Find where the given text appears and provide that cell's center as (X, Y) coordinate. 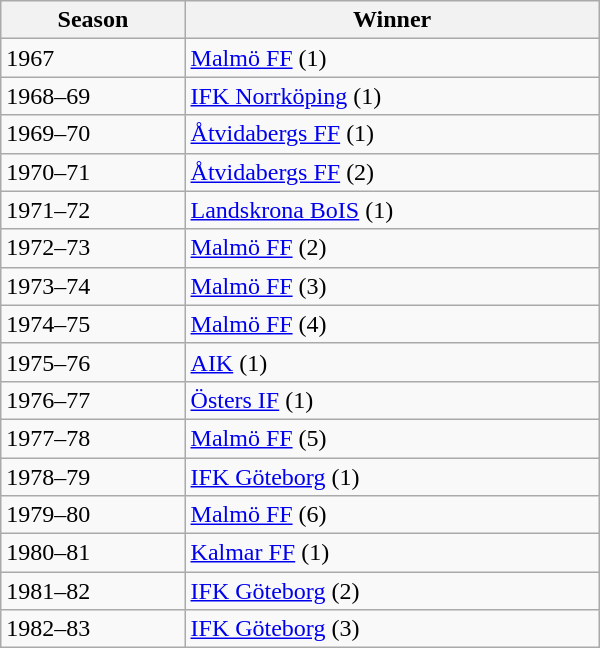
Kalmar FF (1) (392, 553)
1973–74 (93, 286)
1967 (93, 58)
IFK Göteborg (3) (392, 629)
1971–72 (93, 210)
Malmö FF (5) (392, 438)
Malmö FF (4) (392, 324)
Winner (392, 20)
1979–80 (93, 515)
1980–81 (93, 553)
1982–83 (93, 629)
IFK Göteborg (1) (392, 477)
AIK (1) (392, 362)
1978–79 (93, 477)
1977–78 (93, 438)
1969–70 (93, 134)
Åtvidabergs FF (1) (392, 134)
Landskrona BoIS (1) (392, 210)
1968–69 (93, 96)
Malmö FF (1) (392, 58)
Åtvidabergs FF (2) (392, 172)
1974–75 (93, 324)
Malmö FF (6) (392, 515)
Malmö FF (3) (392, 286)
Malmö FF (2) (392, 248)
1970–71 (93, 172)
IFK Norrköping (1) (392, 96)
1972–73 (93, 248)
Season (93, 20)
1981–82 (93, 591)
1975–76 (93, 362)
IFK Göteborg (2) (392, 591)
Östers IF (1) (392, 400)
1976–77 (93, 400)
